From the cell containing the given text, extract its center point as [X, Y] coordinate. 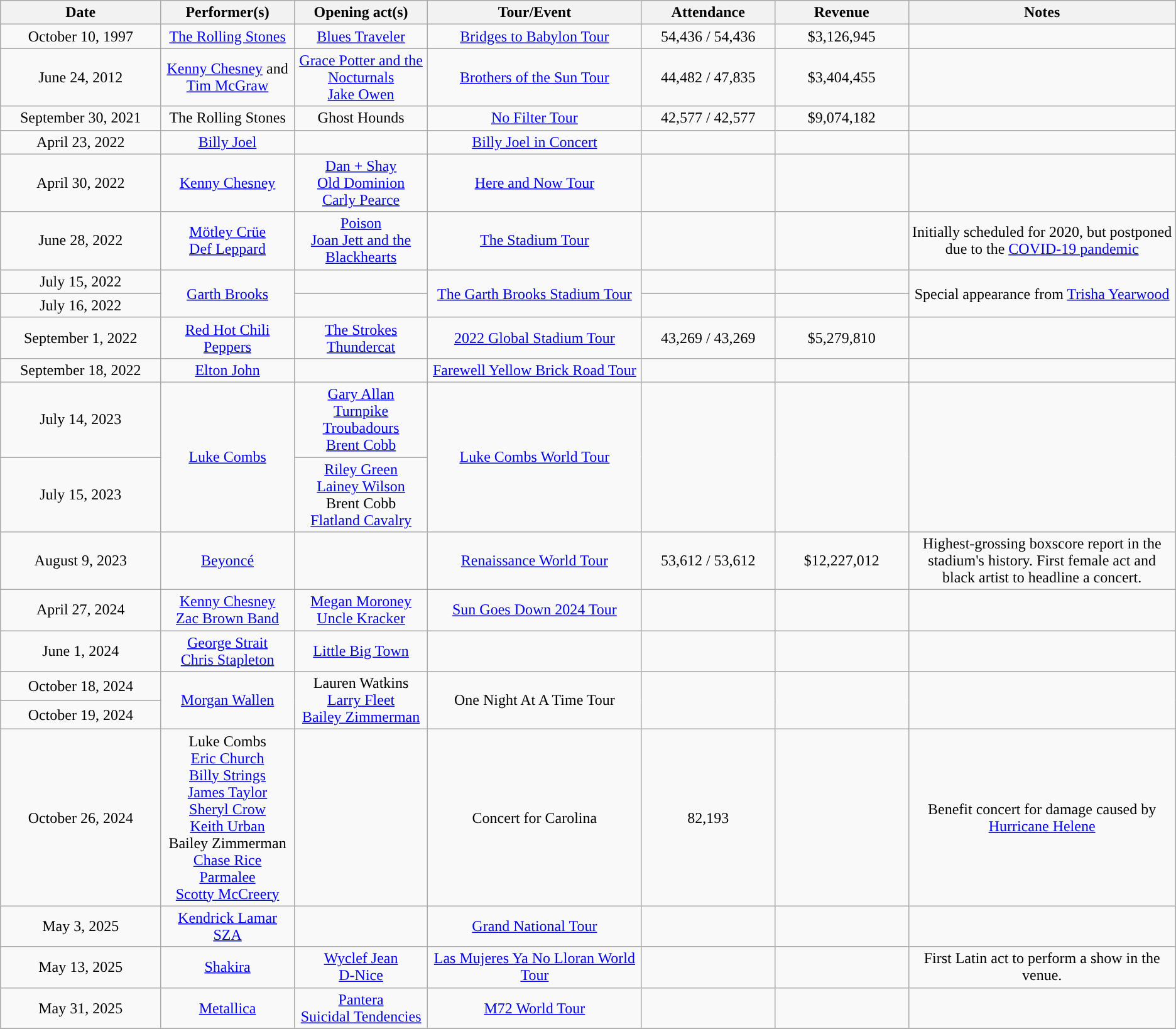
$3,404,455 [842, 77]
July 16, 2022 [80, 305]
September 18, 2022 [80, 370]
Kenny ChesneyZac Brown Band [227, 611]
September 30, 2021 [80, 118]
43,269 / 43,269 [709, 338]
Dan + ShayOld DominionCarly Pearce [361, 183]
Revenue [842, 13]
Benefit concert for damage caused by Hurricane Helene [1042, 818]
The Garth Brooks Stadium Tour [535, 293]
Luke Combs World Tour [535, 457]
Luke CombsEric ChurchBilly StringsJames TaylorSheryl CrowKeith UrbanBailey ZimmermanChase RiceParmaleeScotty McCreery [227, 818]
Performer(s) [227, 13]
PanteraSuicidal Tendencies [361, 1008]
June 28, 2022 [80, 241]
Morgan Wallen [227, 700]
Opening act(s) [361, 13]
May 3, 2025 [80, 926]
Gary AllanTurnpike TroubadoursBrent Cobb [361, 420]
Initially scheduled for 2020, but postponed due to the COVID-19 pandemic [1042, 241]
October 19, 2024 [80, 715]
Lauren WatkinsLarry FleetBailey Zimmerman [361, 700]
Grace Potter and the NocturnalsJake Owen [361, 77]
October 10, 1997 [80, 36]
Brothers of the Sun Tour [535, 77]
May 31, 2025 [80, 1008]
One Night At A Time Tour [535, 700]
Kenny Chesney and Tim McGraw [227, 77]
Renaissance World Tour [535, 561]
Billy Joel [227, 142]
Notes [1042, 13]
53,612 / 53,612 [709, 561]
July 15, 2023 [80, 495]
Little Big Town [361, 651]
Riley GreenLainey WilsonBrent CobbFlatland Cavalry [361, 495]
Wyclef JeanD-Nice [361, 967]
44,482 / 47,835 [709, 77]
Grand National Tour [535, 926]
Luke Combs [227, 457]
Kendrick LamarSZA [227, 926]
PoisonJoan Jett and the Blackhearts [361, 241]
June 24, 2012 [80, 77]
Here and Now Tour [535, 183]
The Stadium Tour [535, 241]
May 13, 2025 [80, 967]
54,436 / 54,436 [709, 36]
$9,074,182 [842, 118]
October 18, 2024 [80, 686]
Date [80, 13]
Bridges to Babylon Tour [535, 36]
Metallica [227, 1008]
Megan MoroneyUncle Kracker [361, 611]
Ghost Hounds [361, 118]
$3,126,945 [842, 36]
Red Hot Chili Peppers [227, 338]
Las Mujeres Ya No Lloran World Tour [535, 967]
The StrokesThundercat [361, 338]
Farewell Yellow Brick Road Tour [535, 370]
No Filter Tour [535, 118]
George StraitChris Stapleton [227, 651]
Mötley CrüeDef Leppard [227, 241]
August 9, 2023 [80, 561]
October 26, 2024 [80, 818]
Attendance [709, 13]
42,577 / 42,577 [709, 118]
Beyoncé [227, 561]
April 27, 2024 [80, 611]
April 30, 2022 [80, 183]
Concert for Carolina [535, 818]
Shakira [227, 967]
M72 World Tour [535, 1008]
Tour/Event [535, 13]
$5,279,810 [842, 338]
First Latin act to perform a show in the venue. [1042, 967]
Elton John [227, 370]
Kenny Chesney [227, 183]
July 14, 2023 [80, 420]
Special appearance from Trisha Yearwood [1042, 293]
April 23, 2022 [80, 142]
July 15, 2022 [80, 281]
$12,227,012 [842, 561]
Sun Goes Down 2024 Tour [535, 611]
82,193 [709, 818]
September 1, 2022 [80, 338]
2022 Global Stadium Tour [535, 338]
Highest-grossing boxscore report in the stadium's history. First female act and black artist to headline a concert. [1042, 561]
Garth Brooks [227, 293]
Billy Joel in Concert [535, 142]
Blues Traveler [361, 36]
June 1, 2024 [80, 651]
